Locate the cell with the specified text and output its [x, y] center coordinate. 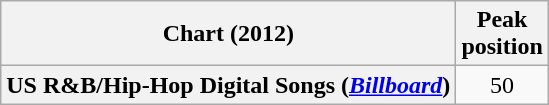
Chart (2012) [228, 34]
50 [502, 85]
US R&B/Hip-Hop Digital Songs (Billboard) [228, 85]
Peakposition [502, 34]
